For the text-containing cell, return its midpoint in (x, y) coordinate format. 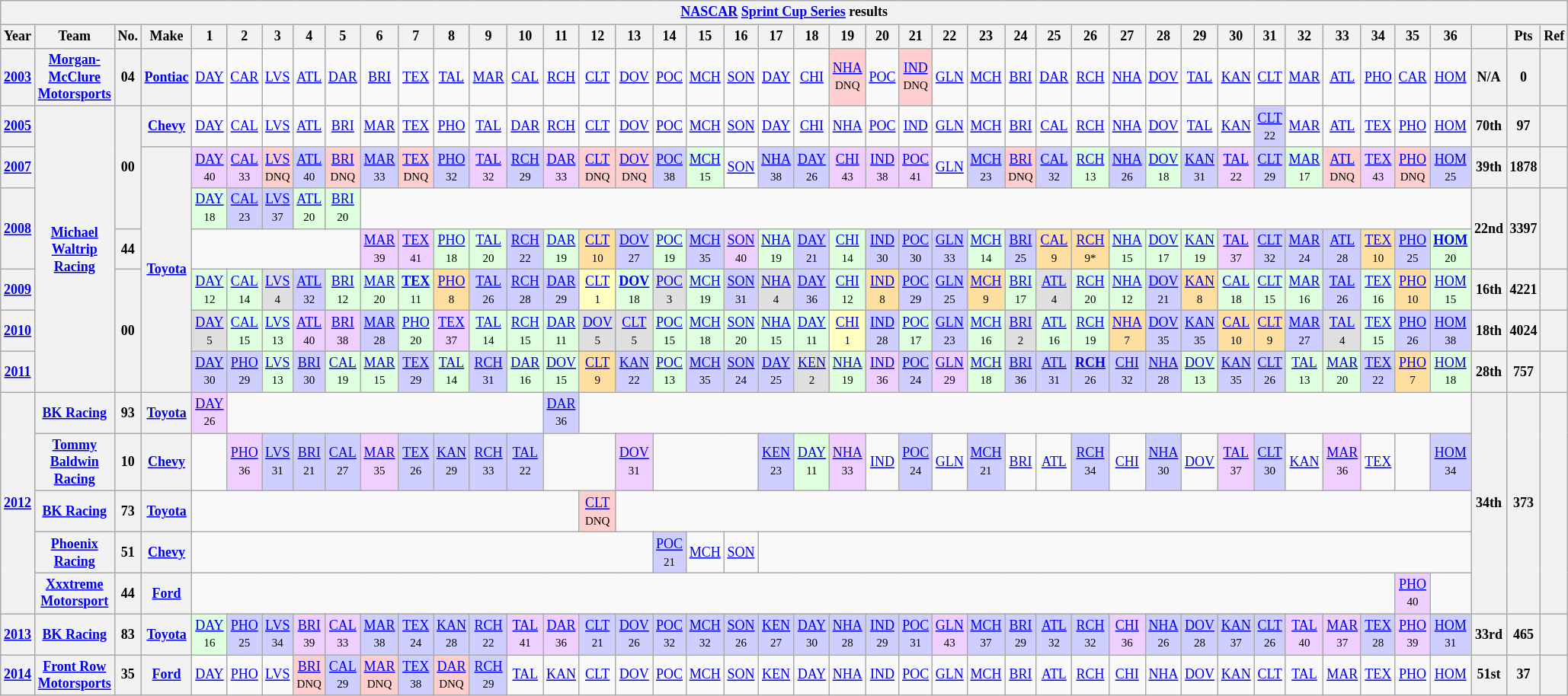
LVS31 (277, 462)
KEN27 (776, 634)
22 (949, 37)
MAR16 (1304, 290)
KAN37 (1236, 634)
POC19 (670, 249)
MAR24 (1304, 249)
16 (741, 37)
MAR15 (379, 372)
MAR35 (379, 462)
2014 (18, 675)
33rd (1489, 634)
18 (811, 37)
DOV31 (634, 462)
DAY25 (776, 372)
CAL23 (245, 209)
CHI12 (847, 290)
14 (670, 37)
IND36 (882, 372)
MAR17 (1304, 168)
TEX10 (1378, 249)
BRI29 (1021, 634)
8 (452, 37)
373 (1524, 503)
51st (1489, 675)
MARDNQ (379, 675)
BRI36 (1021, 372)
POC13 (670, 372)
GLN43 (949, 634)
POC17 (916, 331)
465 (1524, 634)
TEX37 (452, 331)
RCH13 (1091, 168)
37 (1524, 675)
GLN33 (949, 249)
TEX22 (1378, 372)
5 (343, 37)
BRI20 (343, 209)
3 (277, 37)
MAR36 (1342, 462)
73 (128, 512)
NHA38 (776, 168)
DAY40 (210, 168)
MCH19 (705, 290)
DAY12 (210, 290)
CAL15 (245, 331)
GLN29 (949, 372)
MAR27 (1304, 331)
04 (128, 77)
2012 (18, 503)
Make (166, 37)
CLT22 (1269, 126)
83 (128, 634)
PHO18 (452, 249)
IND28 (882, 331)
MAR39 (379, 249)
Year (18, 37)
PHO8 (452, 290)
1878 (1524, 168)
CHI36 (1127, 634)
CLT32 (1269, 249)
2009 (18, 290)
DOVDNQ (634, 168)
2 (245, 37)
PHO36 (245, 462)
LVS37 (277, 209)
ATLDNQ (1342, 168)
DAY5 (210, 331)
TEX41 (416, 249)
TEX11 (416, 290)
MCH15 (705, 168)
MAR28 (379, 331)
RCH20 (1091, 290)
KAN22 (634, 372)
BRI25 (1021, 249)
30 (1236, 37)
ATL20 (309, 209)
31 (1269, 37)
KEN23 (776, 462)
TAL41 (526, 634)
4221 (1524, 290)
HOM25 (1451, 168)
11 (562, 37)
DAR11 (562, 331)
NHA4 (776, 290)
39th (1489, 168)
LVS4 (277, 290)
MCH37 (986, 634)
2010 (18, 331)
2011 (18, 372)
DAY21 (811, 249)
NHADNQ (847, 77)
CHI14 (847, 249)
KAN28 (452, 634)
19 (847, 37)
CAL14 (245, 290)
NASCAR Sprint Cup Series results (785, 12)
MCH23 (986, 168)
MCH32 (705, 634)
TEX43 (1378, 168)
13 (634, 37)
12 (597, 37)
36 (1451, 37)
MAR37 (1342, 634)
CLT5 (634, 331)
PHO7 (1413, 372)
GLN25 (949, 290)
DOV15 (562, 372)
70th (1489, 126)
TEX16 (1378, 290)
NHA7 (1127, 331)
BRI30 (309, 372)
Tommy Baldwin Racing (75, 462)
16th (1489, 290)
KEN2 (811, 372)
CAL29 (343, 675)
SON20 (741, 331)
PHO10 (1413, 290)
KAN8 (1200, 290)
DAR29 (562, 290)
21 (916, 37)
Phoenix Racing (75, 552)
POC38 (670, 168)
POC15 (670, 331)
TEX28 (1378, 634)
POC31 (916, 634)
CLT1 (597, 290)
HOM18 (1451, 372)
7 (416, 37)
SON26 (741, 634)
18th (1489, 331)
32 (1304, 37)
TEX26 (416, 462)
KAN29 (452, 462)
CAL27 (343, 462)
Pts (1524, 37)
RCH26 (1091, 372)
PHO40 (1413, 593)
SON40 (741, 249)
POC30 (916, 249)
DAY18 (210, 209)
SON31 (741, 290)
PHODNQ (1413, 168)
RCH32 (1091, 634)
POC29 (916, 290)
27 (1127, 37)
CAL19 (343, 372)
DAY16 (210, 634)
Xxxtreme Motorsport (75, 593)
ATL31 (1054, 372)
CHI1 (847, 331)
N/A (1489, 77)
BRI38 (343, 331)
INDDNQ (916, 77)
CAL10 (1236, 331)
TAL40 (1304, 634)
MCH9 (986, 290)
20 (882, 37)
PHO32 (452, 168)
IND38 (882, 168)
Michael Waltrip Racing (75, 249)
DAY36 (811, 290)
MCH14 (986, 249)
CLT10 (597, 249)
23 (986, 37)
TAL20 (488, 249)
0 (1524, 77)
TEX24 (416, 634)
Pontiac (166, 77)
DOV5 (597, 331)
CLT15 (1269, 290)
RCH15 (526, 331)
No. (128, 37)
2003 (18, 77)
HOM38 (1451, 331)
DOV26 (634, 634)
3397 (1524, 228)
DOV17 (1163, 249)
DAR19 (562, 249)
PHO29 (245, 372)
BRI12 (343, 290)
TEX38 (416, 675)
PHO39 (1413, 634)
6 (379, 37)
HOM15 (1451, 290)
LVS34 (277, 634)
POC41 (916, 168)
TAL32 (488, 168)
Front Row Motorsports (75, 675)
ATL16 (1054, 331)
2005 (18, 126)
ATL4 (1054, 290)
TEX15 (1378, 331)
MCH16 (986, 331)
DOV27 (634, 249)
2013 (18, 634)
GLN23 (949, 331)
1 (210, 37)
CLT21 (597, 634)
NHA12 (1127, 290)
POC32 (670, 634)
757 (1524, 372)
HOM34 (1451, 462)
CLT29 (1269, 168)
97 (1524, 126)
TEX29 (416, 372)
PHO20 (416, 331)
MAR33 (379, 168)
PHO26 (1413, 331)
IND29 (882, 634)
POC21 (670, 552)
SON24 (741, 372)
TEXDNQ (416, 168)
BRI21 (309, 462)
22nd (1489, 228)
TAL4 (1342, 331)
CAL9 (1054, 249)
TAL13 (1304, 372)
ATL28 (1342, 249)
34th (1489, 503)
25 (1054, 37)
15 (705, 37)
BRI17 (1021, 290)
2008 (18, 228)
26 (1091, 37)
IND30 (882, 249)
24 (1021, 37)
HOM31 (1451, 634)
IND8 (882, 290)
CAL18 (1236, 290)
RCH33 (488, 462)
28 (1163, 37)
28th (1489, 372)
DOV35 (1163, 331)
34 (1378, 37)
KAN19 (1200, 249)
CHI43 (847, 168)
DAR33 (562, 168)
RCH19 (1091, 331)
DARDNQ (452, 675)
93 (128, 413)
BRI2 (1021, 331)
DOV28 (1200, 634)
29 (1200, 37)
51 (128, 552)
4024 (1524, 331)
Team (75, 37)
MAR38 (379, 634)
CHI32 (1127, 372)
RCH31 (488, 372)
DAR16 (526, 372)
CAL32 (1054, 168)
Morgan-McClure Motorsports (75, 77)
NHA33 (847, 462)
BRI39 (309, 634)
POC3 (670, 290)
HOM20 (1451, 249)
NHA30 (1163, 462)
LVSDNQ (277, 168)
KEN (776, 675)
KAN31 (1200, 168)
MCH21 (986, 462)
Ref (1554, 37)
2007 (18, 168)
RCH28 (526, 290)
17 (776, 37)
9 (488, 37)
4 (309, 37)
DOV13 (1200, 372)
RCH9* (1091, 249)
DOV21 (1163, 290)
RCH34 (1091, 462)
33 (1342, 37)
CLT30 (1269, 462)
